Provide the (x, y) coordinate of the cell's center where the given text is located.  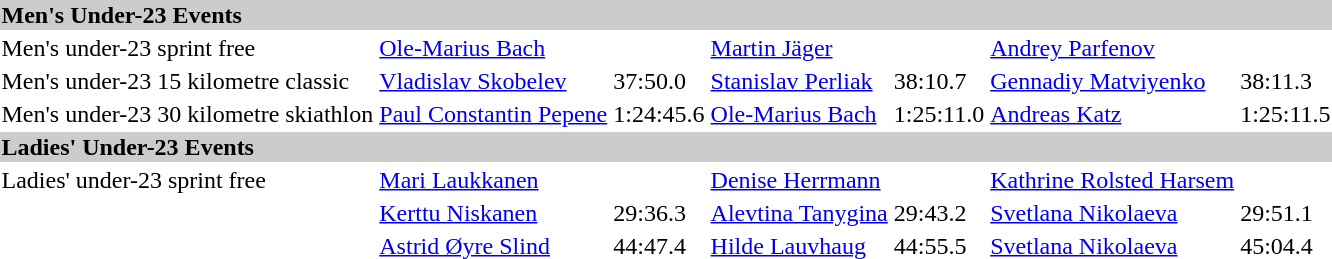
29:43.2 (938, 213)
Alevtina Tanygina (799, 213)
29:51.1 (1286, 213)
29:36.3 (659, 213)
Ladies' Under-23 Events (666, 147)
Stanislav Perliak (799, 81)
Ladies' under-23 sprint free (188, 180)
Men's under-23 15 kilometre classic (188, 81)
Denise Herrmann (799, 180)
Kerttu Niskanen (494, 213)
Svetlana Nikolaeva (1112, 213)
Men's Under-23 Events (666, 15)
1:25:11.0 (938, 114)
Gennadiy Matviyenko (1112, 81)
Paul Constantin Pepene (494, 114)
Andreas Katz (1112, 114)
1:24:45.6 (659, 114)
37:50.0 (659, 81)
Men's under-23 sprint free (188, 48)
Men's under-23 30 kilometre skiathlon (188, 114)
Andrey Parfenov (1112, 48)
Kathrine Rolsted Harsem (1112, 180)
Martin Jäger (799, 48)
Vladislav Skobelev (494, 81)
Mari Laukkanen (494, 180)
38:10.7 (938, 81)
38:11.3 (1286, 81)
1:25:11.5 (1286, 114)
